For the text-containing cell, return its midpoint in (x, y) coordinate format. 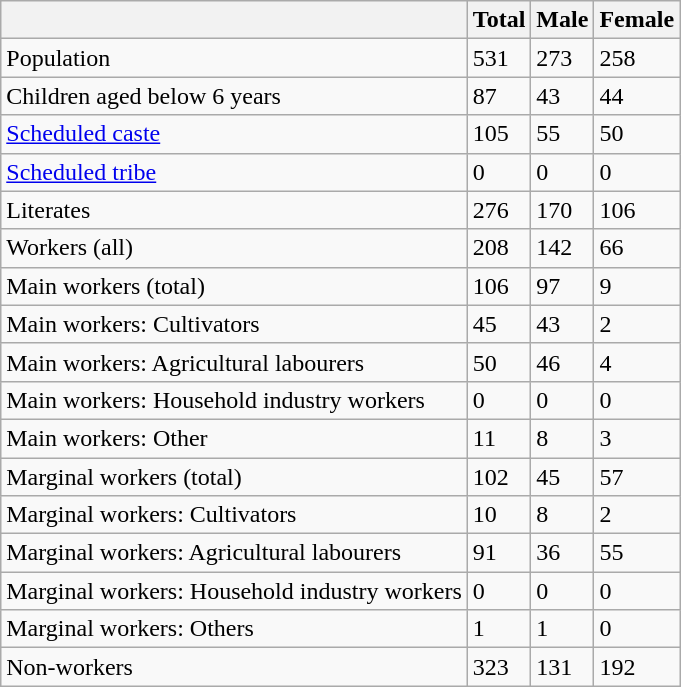
Female (637, 20)
Main workers: Agricultural labourers (234, 362)
44 (637, 96)
Main workers: Cultivators (234, 324)
36 (562, 553)
208 (499, 248)
Scheduled caste (234, 134)
Marginal workers: Cultivators (234, 515)
66 (637, 248)
142 (562, 248)
Marginal workers: Household industry workers (234, 591)
Marginal workers (total) (234, 477)
46 (562, 362)
Marginal workers: Agricultural labourers (234, 553)
276 (499, 210)
131 (562, 667)
531 (499, 58)
Main workers: Household industry workers (234, 400)
Children aged below 6 years (234, 96)
170 (562, 210)
Non-workers (234, 667)
Scheduled tribe (234, 172)
9 (637, 286)
97 (562, 286)
Main workers (total) (234, 286)
Literates (234, 210)
11 (499, 438)
87 (499, 96)
Male (562, 20)
258 (637, 58)
Workers (all) (234, 248)
Population (234, 58)
Marginal workers: Others (234, 629)
91 (499, 553)
Main workers: Other (234, 438)
3 (637, 438)
102 (499, 477)
4 (637, 362)
273 (562, 58)
323 (499, 667)
105 (499, 134)
Total (499, 20)
10 (499, 515)
192 (637, 667)
57 (637, 477)
